For the text-containing cell, return its midpoint in (x, y) coordinate format. 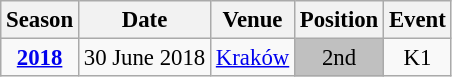
Venue (253, 20)
30 June 2018 (144, 58)
Season (40, 20)
2018 (40, 58)
Kraków (253, 58)
2nd (340, 58)
K1 (418, 58)
Position (340, 20)
Date (144, 20)
Event (418, 20)
